Return (X, Y) of the center of cell containing provided text 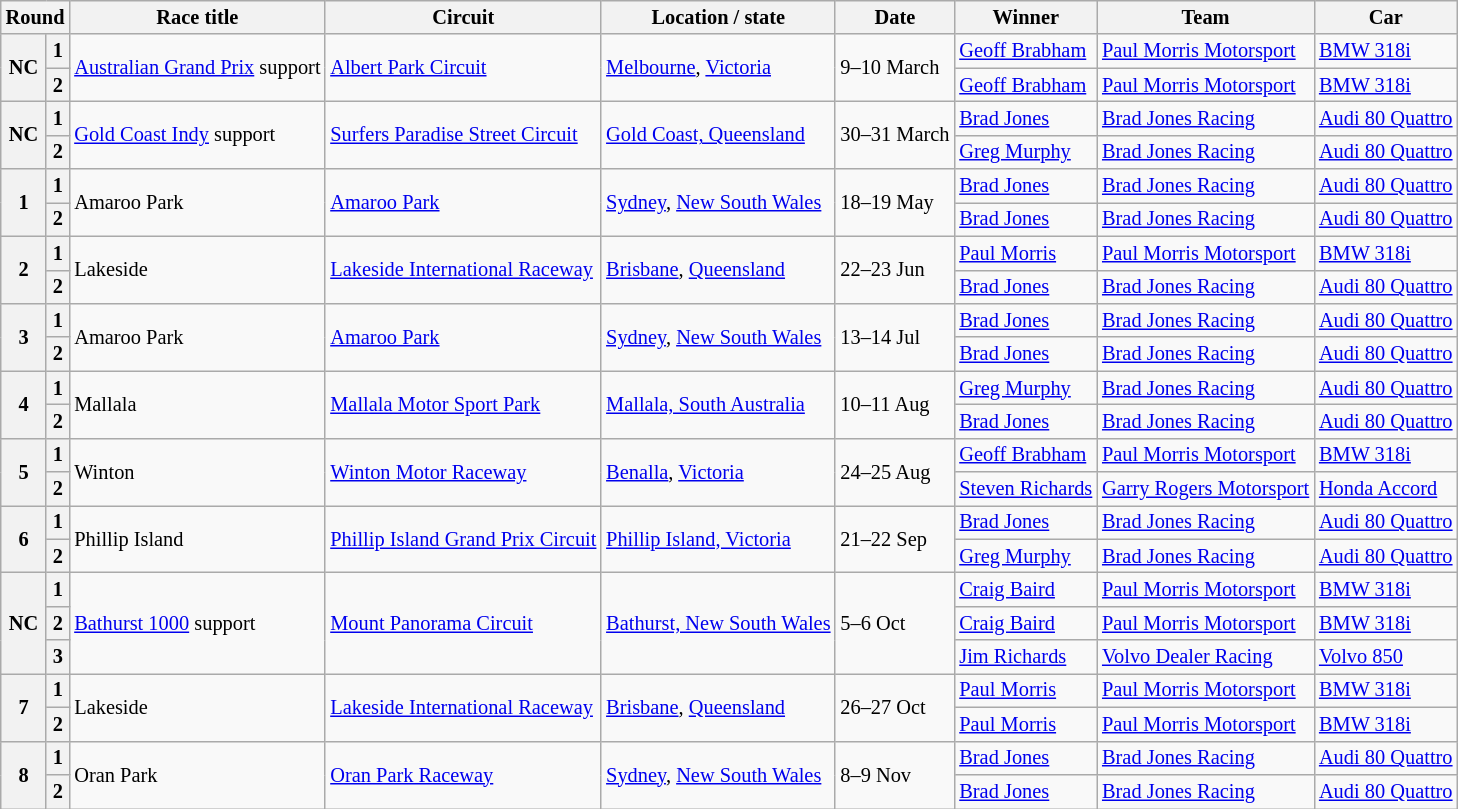
Honda Accord (1386, 489)
Phillip Island (197, 538)
Winton Motor Raceway (463, 472)
5 (24, 472)
Mount Panorama Circuit (463, 622)
7 (24, 706)
Volvo Dealer Racing (1206, 657)
Mallala (197, 404)
Bathurst, New South Wales (718, 622)
Garry Rogers Motorsport (1206, 489)
Round (36, 17)
Oran Park (197, 774)
5–6 Oct (894, 622)
21–22 Sep (894, 538)
Phillip Island, Victoria (718, 538)
Gold Coast Indy support (197, 134)
Location / state (718, 17)
Phillip Island Grand Prix Circuit (463, 538)
9–10 March (894, 68)
24–25 Aug (894, 472)
8–9 Nov (894, 774)
Oran Park Raceway (463, 774)
Car (1386, 17)
Gold Coast, Queensland (718, 134)
4 (24, 404)
30–31 March (894, 134)
Winton (197, 472)
Benalla, Victoria (718, 472)
Circuit (463, 17)
Winner (1026, 17)
Jim Richards (1026, 657)
Albert Park Circuit (463, 68)
10–11 Aug (894, 404)
22–23 Jun (894, 270)
Mallala Motor Sport Park (463, 404)
26–27 Oct (894, 706)
Surfers Paradise Street Circuit (463, 134)
8 (24, 774)
Date (894, 17)
6 (24, 538)
13–14 Jul (894, 336)
Mallala, South Australia (718, 404)
Race title (197, 17)
Melbourne, Victoria (718, 68)
Volvo 850 (1386, 657)
Australian Grand Prix support (197, 68)
Team (1206, 17)
Bathurst 1000 support (197, 622)
18–19 May (894, 202)
Steven Richards (1026, 489)
